Search for the cell housing the specified text and yield its (x, y) center coordinate. 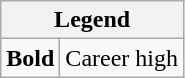
Bold (30, 58)
Legend (92, 20)
Career high (122, 58)
